For the text-containing cell, return its midpoint in [X, Y] coordinate format. 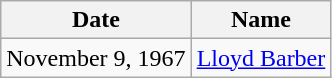
Name [261, 20]
November 9, 1967 [96, 58]
Date [96, 20]
Lloyd Barber [261, 58]
